Provide the (X, Y) coordinate of the cell's center where the given text is located.  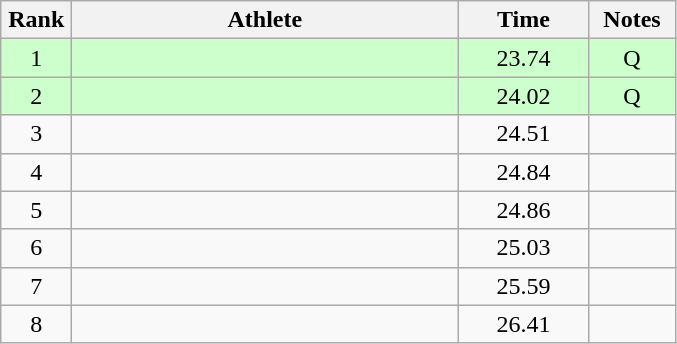
26.41 (524, 324)
8 (36, 324)
24.51 (524, 134)
6 (36, 248)
1 (36, 58)
Rank (36, 20)
Time (524, 20)
24.84 (524, 172)
24.02 (524, 96)
4 (36, 172)
25.59 (524, 286)
24.86 (524, 210)
5 (36, 210)
25.03 (524, 248)
Notes (632, 20)
3 (36, 134)
7 (36, 286)
Athlete (265, 20)
2 (36, 96)
23.74 (524, 58)
